Find where the given text appears and provide that cell's center as [x, y] coordinate. 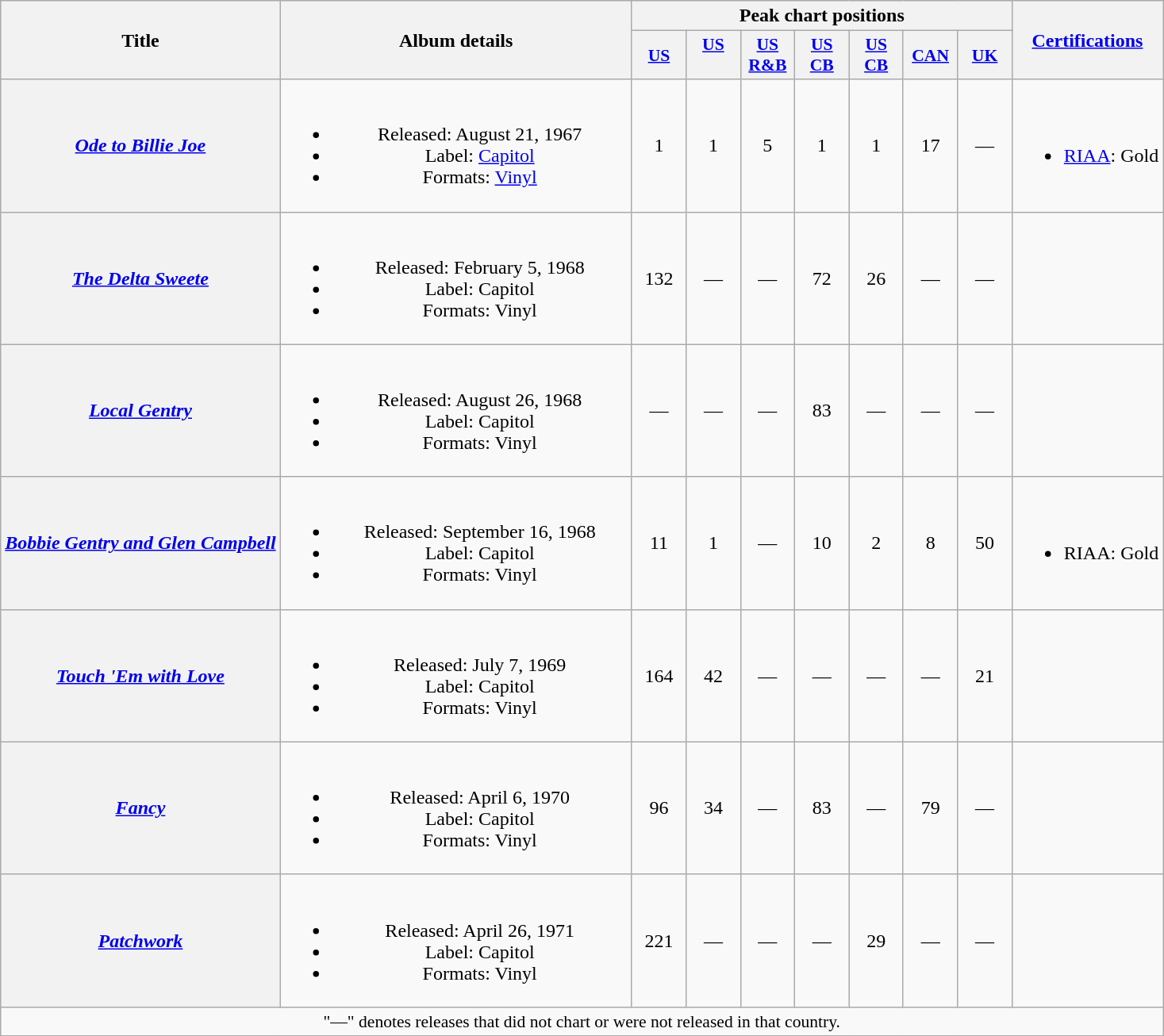
42 [713, 676]
Peak chart positions [822, 16]
2 [876, 543]
Local Gentry [140, 411]
Released: February 5, 1968Label: Capitol Formats: Vinyl [455, 278]
79 [930, 808]
Released: July 7, 1969Label: Capitol Formats: Vinyl [455, 676]
26 [876, 278]
Patchwork [140, 941]
Released: August 26, 1968Label: Capitol Formats: Vinyl [455, 411]
21 [985, 676]
"—" denotes releases that did not chart or were not released in that country. [582, 1021]
CAN [930, 56]
UK [985, 56]
221 [659, 941]
Fancy [140, 808]
Certifications [1087, 40]
8 [930, 543]
34 [713, 808]
Released: August 21, 1967Label: Capitol Formats: Vinyl [455, 146]
Released: September 16, 1968Label: Capitol Formats: Vinyl [455, 543]
72 [822, 278]
96 [659, 808]
Released: April 26, 1971Label: Capitol Formats: Vinyl [455, 941]
The Delta Sweete [140, 278]
10 [822, 543]
132 [659, 278]
Ode to Billie Joe [140, 146]
17 [930, 146]
50 [985, 543]
Touch 'Em with Love [140, 676]
164 [659, 676]
Album details [455, 40]
Title [140, 40]
USR&B [767, 56]
29 [876, 941]
5 [767, 146]
Bobbie Gentry and Glen Campbell [140, 543]
11 [659, 543]
Released: April 6, 1970Label: Capitol Formats: Vinyl [455, 808]
